Pinpoint the cell where the given text exists, returning its (x, y) midpoint coordinate. 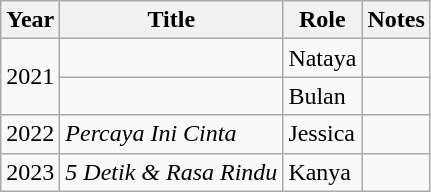
Notes (396, 20)
5 Detik & Rasa Rindu (172, 172)
Title (172, 20)
2023 (30, 172)
Bulan (322, 96)
Percaya Ini Cinta (172, 134)
Nataya (322, 58)
2022 (30, 134)
Role (322, 20)
Year (30, 20)
Jessica (322, 134)
Kanya (322, 172)
2021 (30, 77)
